Extract the [X, Y] coordinate from the center of the cell holding the provided text.  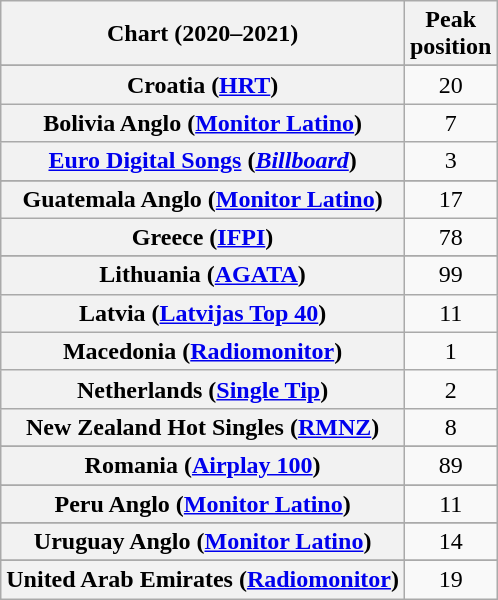
8 [450, 427]
89 [450, 465]
Netherlands (Single Tip) [203, 389]
Peru Anglo (Monitor Latino) [203, 503]
Chart (2020–2021) [203, 34]
99 [450, 275]
Peakposition [450, 34]
Greece (IFPI) [203, 237]
Latvia (Latvijas Top 40) [203, 313]
Uruguay Anglo (Monitor Latino) [203, 542]
Macedonia (Radiomonitor) [203, 351]
78 [450, 237]
20 [450, 85]
14 [450, 542]
Lithuania (AGATA) [203, 275]
7 [450, 123]
17 [450, 199]
Guatemala Anglo (Monitor Latino) [203, 199]
19 [450, 580]
1 [450, 351]
Euro Digital Songs (Billboard) [203, 161]
Croatia (HRT) [203, 85]
Bolivia Anglo (Monitor Latino) [203, 123]
United Arab Emirates (Radiomonitor) [203, 580]
Romania (Airplay 100) [203, 465]
New Zealand Hot Singles (RMNZ) [203, 427]
3 [450, 161]
2 [450, 389]
